Return the (x, y) coordinate for the center point of the cell that contains the specified text.  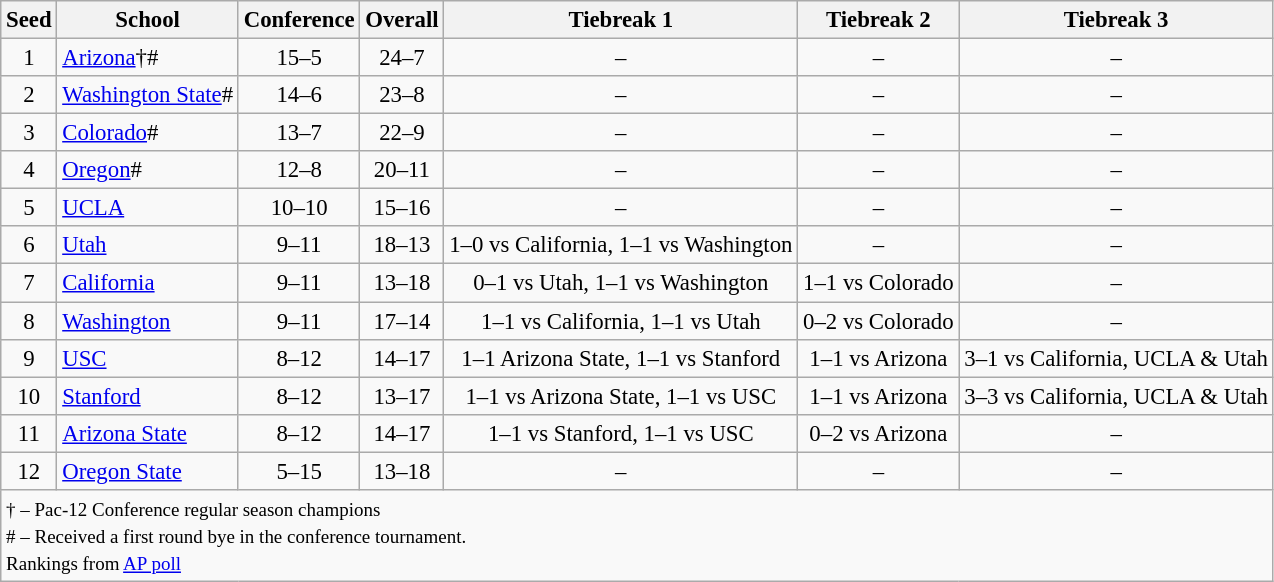
1–1 vs California, 1–1 vs Utah (621, 321)
3–1 vs California, UCLA & Utah (1116, 358)
Colorado# (148, 133)
17–14 (402, 321)
22–9 (402, 133)
13–7 (299, 133)
Conference (299, 20)
USC (148, 358)
15–16 (402, 208)
2 (29, 95)
1–0 vs California, 1–1 vs Washington (621, 245)
5 (29, 208)
Washington State# (148, 95)
0–1 vs Utah, 1–1 vs Washington (621, 283)
14–6 (299, 95)
1–1 vs Colorado (878, 283)
School (148, 20)
† – Pac-12 Conference regular season champions# – Received a first round bye in the conference tournament.Rankings from AP poll (638, 536)
Utah (148, 245)
Oregon# (148, 170)
8 (29, 321)
Stanford (148, 396)
Tiebreak 1 (621, 20)
4 (29, 170)
California (148, 283)
Oregon State (148, 471)
6 (29, 245)
Seed (29, 20)
Arizona State (148, 433)
5–15 (299, 471)
11 (29, 433)
15–5 (299, 58)
20–11 (402, 170)
Tiebreak 2 (878, 20)
1 (29, 58)
10 (29, 396)
3 (29, 133)
Arizona†# (148, 58)
12 (29, 471)
7 (29, 283)
9 (29, 358)
1–1 vs Stanford, 1–1 vs USC (621, 433)
3–3 vs California, UCLA & Utah (1116, 396)
UCLA (148, 208)
1–1 Arizona State, 1–1 vs Stanford (621, 358)
1–1 vs Arizona State, 1–1 vs USC (621, 396)
12–8 (299, 170)
13–17 (402, 396)
Tiebreak 3 (1116, 20)
10–10 (299, 208)
0–2 vs Colorado (878, 321)
0–2 vs Arizona (878, 433)
23–8 (402, 95)
Overall (402, 20)
18–13 (402, 245)
24–7 (402, 58)
Washington (148, 321)
